Search for the cell housing the specified text and yield its [X, Y] center coordinate. 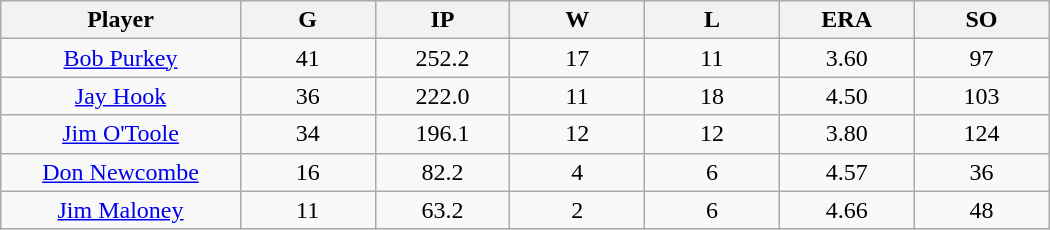
W [578, 20]
G [308, 20]
Jim O'Toole [121, 134]
3.60 [846, 58]
4.57 [846, 172]
ERA [846, 20]
IP [442, 20]
16 [308, 172]
18 [712, 96]
Bob Purkey [121, 58]
Player [121, 20]
4.50 [846, 96]
63.2 [442, 210]
Jim Maloney [121, 210]
2 [578, 210]
222.0 [442, 96]
82.2 [442, 172]
Jay Hook [121, 96]
34 [308, 134]
3.80 [846, 134]
196.1 [442, 134]
252.2 [442, 58]
4 [578, 172]
124 [982, 134]
103 [982, 96]
17 [578, 58]
97 [982, 58]
41 [308, 58]
48 [982, 210]
4.66 [846, 210]
L [712, 20]
SO [982, 20]
Don Newcombe [121, 172]
